Search for the cell housing the specified text and yield its (x, y) center coordinate. 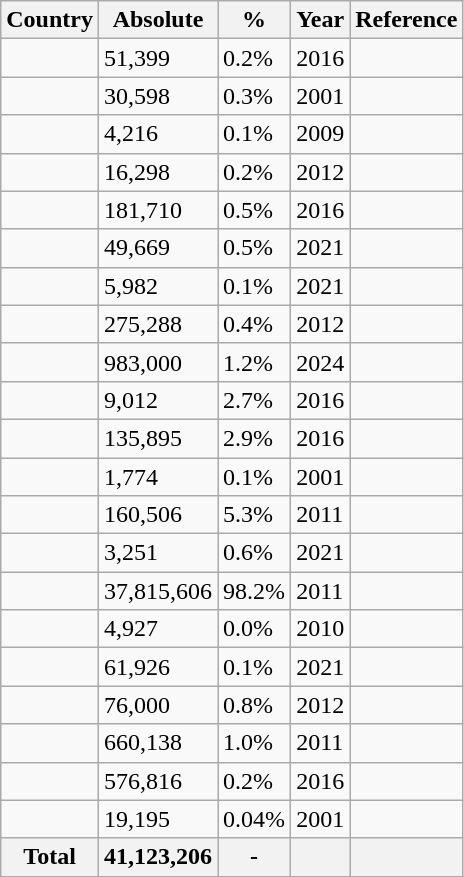
1,774 (158, 477)
Year (320, 20)
- (254, 857)
98.2% (254, 591)
983,000 (158, 362)
37,815,606 (158, 591)
275,288 (158, 324)
0.8% (254, 705)
2010 (320, 629)
2.7% (254, 400)
49,669 (158, 248)
Reference (406, 20)
5,982 (158, 286)
181,710 (158, 210)
2.9% (254, 438)
Country (50, 20)
19,195 (158, 819)
3,251 (158, 553)
9,012 (158, 400)
0.0% (254, 629)
4,216 (158, 134)
2009 (320, 134)
1.2% (254, 362)
5.3% (254, 515)
576,816 (158, 781)
1.0% (254, 743)
Absolute (158, 20)
0.4% (254, 324)
30,598 (158, 96)
0.3% (254, 96)
660,138 (158, 743)
61,926 (158, 667)
76,000 (158, 705)
4,927 (158, 629)
16,298 (158, 172)
2024 (320, 362)
Total (50, 857)
0.04% (254, 819)
160,506 (158, 515)
0.6% (254, 553)
135,895 (158, 438)
% (254, 20)
41,123,206 (158, 857)
51,399 (158, 58)
